Identify which cell holds the provided text, then report its [x, y] central coordinate. 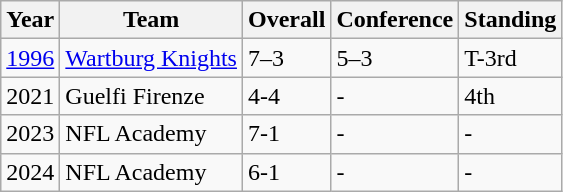
Conference [395, 20]
Guelfi Firenze [152, 96]
5–3 [395, 58]
4th [510, 96]
7–3 [286, 58]
2023 [30, 134]
Wartburg Knights [152, 58]
Standing [510, 20]
1996 [30, 58]
7-1 [286, 134]
6-1 [286, 172]
Year [30, 20]
Team [152, 20]
T-3rd [510, 58]
4-4 [286, 96]
2021 [30, 96]
2024 [30, 172]
Overall [286, 20]
